Capture the cell that displays the provided text and extract its (X, Y) central coordinate. 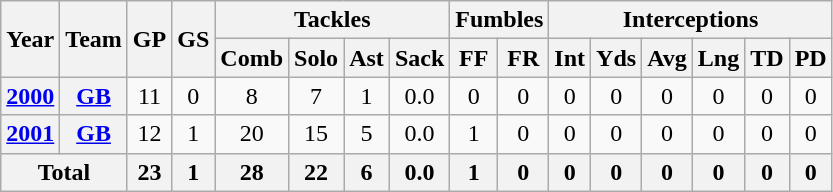
GP (149, 39)
Lng (718, 58)
Ast (367, 58)
7 (316, 96)
6 (367, 172)
Comb (252, 58)
TD (767, 58)
Total (64, 172)
15 (316, 134)
GS (194, 39)
Sack (419, 58)
Tackles (332, 20)
28 (252, 172)
23 (149, 172)
Year (30, 39)
2000 (30, 96)
11 (149, 96)
Team (94, 39)
FF (474, 58)
12 (149, 134)
Avg (668, 58)
2001 (30, 134)
PD (810, 58)
Int (570, 58)
Yds (616, 58)
Fumbles (500, 20)
8 (252, 96)
5 (367, 134)
22 (316, 172)
Solo (316, 58)
20 (252, 134)
FR (524, 58)
Interceptions (690, 20)
